Identify which cell holds the provided text, then report its [x, y] central coordinate. 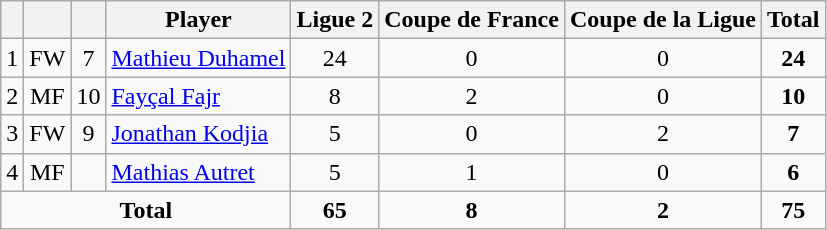
75 [794, 210]
Mathieu Duhamel [198, 58]
9 [88, 134]
Coupe de la Ligue [662, 20]
Coupe de France [472, 20]
6 [794, 172]
Player [198, 20]
4 [12, 172]
Fayçal Fajr [198, 96]
3 [12, 134]
Ligue 2 [335, 20]
Jonathan Kodjia [198, 134]
65 [335, 210]
Mathias Autret [198, 172]
